Search for the cell housing the specified text and yield its (x, y) center coordinate. 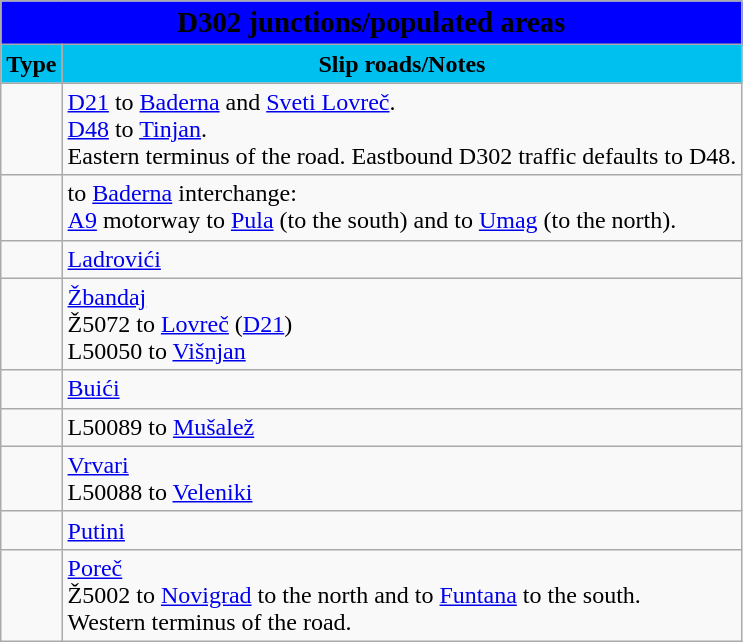
ŽbandajŽ5072 to Lovreč (D21)L50050 to Višnjan (402, 324)
Putini (402, 530)
VrvariL50088 to Veleniki (402, 478)
to Baderna interchange: A9 motorway to Pula (to the south) and to Umag (to the north). (402, 208)
D21 to Baderna and Sveti Lovreč. D48 to Tinjan.Eastern terminus of the road. Eastbound D302 traffic defaults to D48. (402, 129)
Slip roads/Notes (402, 64)
L50089 to Mušalež (402, 427)
Buići (402, 389)
D302 junctions/populated areas (372, 23)
Ladrovići (402, 259)
Type (32, 64)
PorečŽ5002 to Novigrad to the north and to Funtana to the south.Western terminus of the road. (402, 595)
